From the cell containing the given text, extract its center point as [x, y] coordinate. 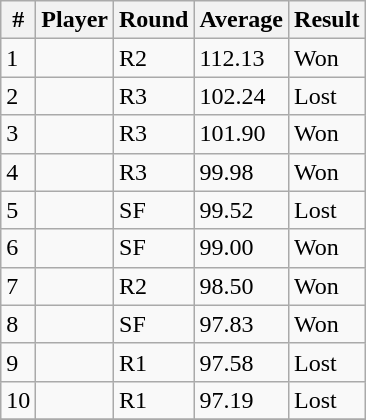
4 [18, 172]
102.24 [242, 96]
7 [18, 286]
3 [18, 134]
Average [242, 20]
112.13 [242, 58]
99.52 [242, 210]
97.58 [242, 362]
99.98 [242, 172]
5 [18, 210]
Player [75, 20]
101.90 [242, 134]
97.83 [242, 324]
98.50 [242, 286]
97.19 [242, 400]
1 [18, 58]
10 [18, 400]
Round [154, 20]
99.00 [242, 248]
6 [18, 248]
# [18, 20]
Result [327, 20]
9 [18, 362]
8 [18, 324]
2 [18, 96]
